Determine the (x, y) coordinate at the center of the cell enclosing the given text.  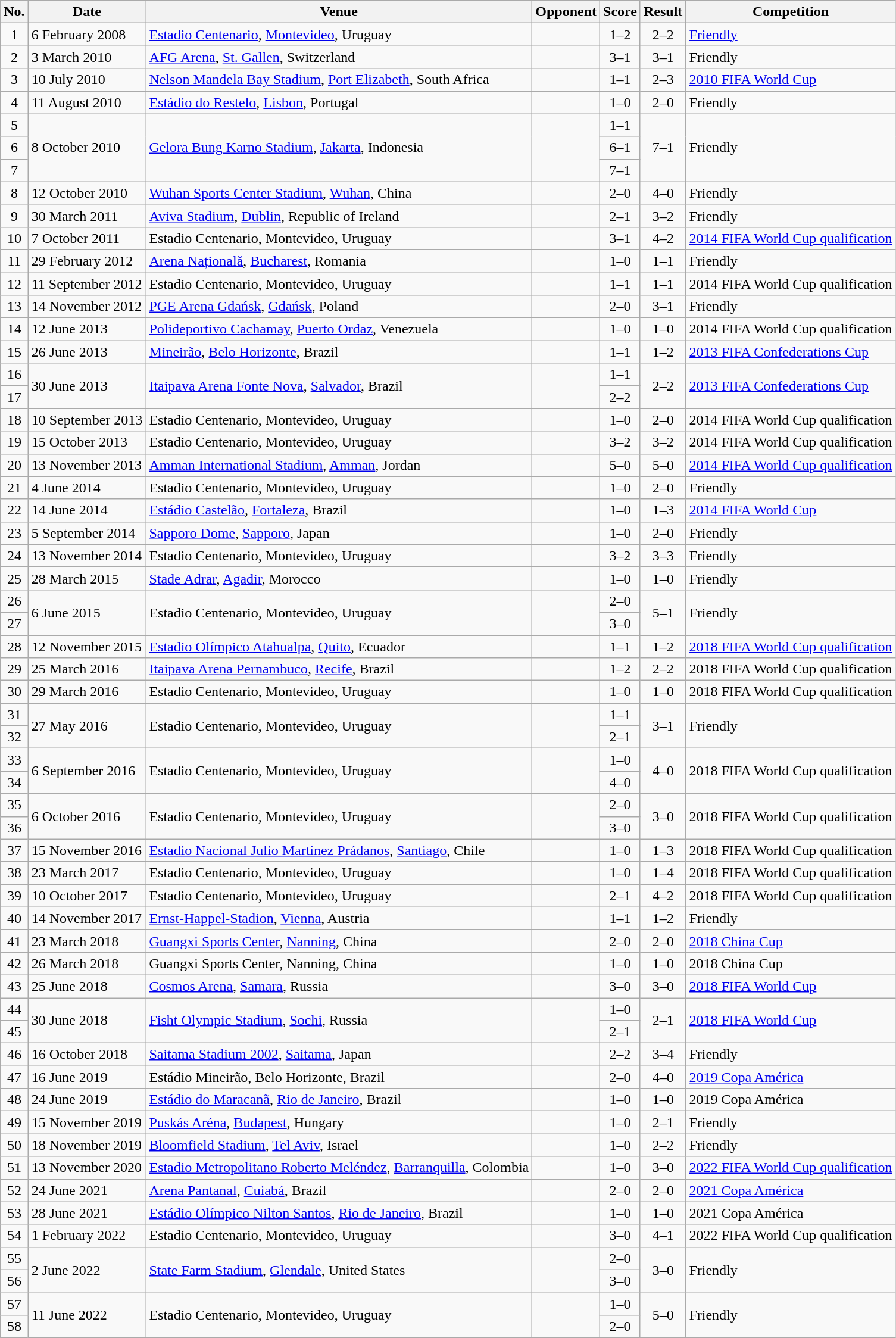
Venue (339, 12)
3 March 2010 (87, 57)
11 August 2010 (87, 102)
11 (14, 261)
11 June 2022 (87, 1315)
13 (14, 307)
29 (14, 669)
Result (663, 12)
4 June 2014 (87, 488)
2 June 2022 (87, 1270)
Saitama Stadium 2002, Saitama, Japan (339, 1055)
Gelora Bung Karno Stadium, Jakarta, Indonesia (339, 148)
10 September 2013 (87, 420)
30 (14, 692)
Itaipava Arena Fonte Nova, Salvador, Brazil (339, 386)
21 (14, 488)
58 (14, 1326)
16 June 2019 (87, 1077)
13 November 2013 (87, 465)
17 (14, 397)
36 (14, 828)
6 June 2015 (87, 612)
AFG Arena, St. Gallen, Switzerland (339, 57)
Date (87, 12)
23 March 2018 (87, 941)
33 (14, 760)
26 (14, 601)
Estádio Olímpico Nilton Santos, Rio de Janeiro, Brazil (339, 1213)
Estadio Nacional Julio Martínez Prádanos, Santiago, Chile (339, 850)
Puskás Aréna, Budapest, Hungary (339, 1122)
2 (14, 57)
12 October 2010 (87, 193)
23 March 2017 (87, 873)
28 March 2015 (87, 578)
Fisht Olympic Stadium, Sochi, Russia (339, 1021)
2–3 (663, 80)
15 November 2016 (87, 850)
Estádio do Restelo, Lisbon, Portugal (339, 102)
5 (14, 125)
9 (14, 216)
12 June 2013 (87, 329)
28 June 2021 (87, 1213)
Cosmos Arena, Samara, Russia (339, 986)
52 (14, 1190)
53 (14, 1213)
40 (14, 918)
42 (14, 963)
25 March 2016 (87, 669)
5–1 (663, 612)
Bloomfield Stadium, Tel Aviv, Israel (339, 1145)
30 March 2011 (87, 216)
55 (14, 1258)
18 November 2019 (87, 1145)
6 (14, 148)
16 (14, 375)
34 (14, 782)
50 (14, 1145)
14 June 2014 (87, 510)
1–4 (663, 873)
3–3 (663, 556)
38 (14, 873)
15 (14, 352)
Mineirão, Belo Horizonte, Brazil (339, 352)
6–1 (620, 148)
24 (14, 556)
35 (14, 805)
18 (14, 420)
Aviva Stadium, Dublin, Republic of Ireland (339, 216)
47 (14, 1077)
Polideportivo Cachamay, Puerto Ordaz, Venezuela (339, 329)
12 November 2015 (87, 646)
29 March 2016 (87, 692)
30 June 2013 (87, 386)
43 (14, 986)
6 September 2016 (87, 771)
Ernst-Happel-Stadion, Vienna, Austria (339, 918)
23 (14, 533)
Itaipava Arena Pernambuco, Recife, Brazil (339, 669)
46 (14, 1055)
8 October 2010 (87, 148)
1 (14, 35)
7 (14, 170)
14 (14, 329)
Nelson Mandela Bay Stadium, Port Elizabeth, South Africa (339, 80)
25 (14, 578)
12 (14, 284)
Sapporo Dome, Sapporo, Japan (339, 533)
29 February 2012 (87, 261)
11 September 2012 (87, 284)
4–1 (663, 1236)
57 (14, 1303)
45 (14, 1032)
3 (14, 80)
51 (14, 1168)
27 May 2016 (87, 726)
56 (14, 1281)
19 (14, 442)
No. (14, 12)
2010 FIFA World Cup (791, 80)
26 June 2013 (87, 352)
31 (14, 715)
41 (14, 941)
14 November 2012 (87, 307)
24 June 2019 (87, 1100)
54 (14, 1236)
Estadio Metropolitano Roberto Meléndez, Barranquilla, Colombia (339, 1168)
13 November 2020 (87, 1168)
3–4 (663, 1055)
15 November 2019 (87, 1122)
13 November 2014 (87, 556)
30 June 2018 (87, 1021)
Wuhan Sports Center Stadium, Wuhan, China (339, 193)
4 (14, 102)
28 (14, 646)
5 September 2014 (87, 533)
PGE Arena Gdańsk, Gdańsk, Poland (339, 307)
Stade Adrar, Agadir, Morocco (339, 578)
10 (14, 238)
25 June 2018 (87, 986)
Estadio Olímpico Atahualpa, Quito, Ecuador (339, 646)
27 (14, 623)
1 February 2022 (87, 1236)
10 October 2017 (87, 896)
Competition (791, 12)
Amman International Stadium, Amman, Jordan (339, 465)
22 (14, 510)
39 (14, 896)
24 June 2021 (87, 1190)
14 November 2017 (87, 918)
State Farm Stadium, Glendale, United States (339, 1270)
48 (14, 1100)
Estádio Mineirão, Belo Horizonte, Brazil (339, 1077)
32 (14, 737)
37 (14, 850)
Estádio do Maracanã, Rio de Janeiro, Brazil (339, 1100)
44 (14, 1009)
Estádio Castelão, Fortaleza, Brazil (339, 510)
6 October 2016 (87, 816)
8 (14, 193)
Arena Pantanal, Cuiabá, Brazil (339, 1190)
2014 FIFA World Cup (791, 510)
15 October 2013 (87, 442)
6 February 2008 (87, 35)
Opponent (566, 12)
10 July 2010 (87, 80)
7 October 2011 (87, 238)
26 March 2018 (87, 963)
Score (620, 12)
16 October 2018 (87, 1055)
20 (14, 465)
Arena Națională, Bucharest, Romania (339, 261)
49 (14, 1122)
